Find where the given text appears and provide that cell's center as [x, y] coordinate. 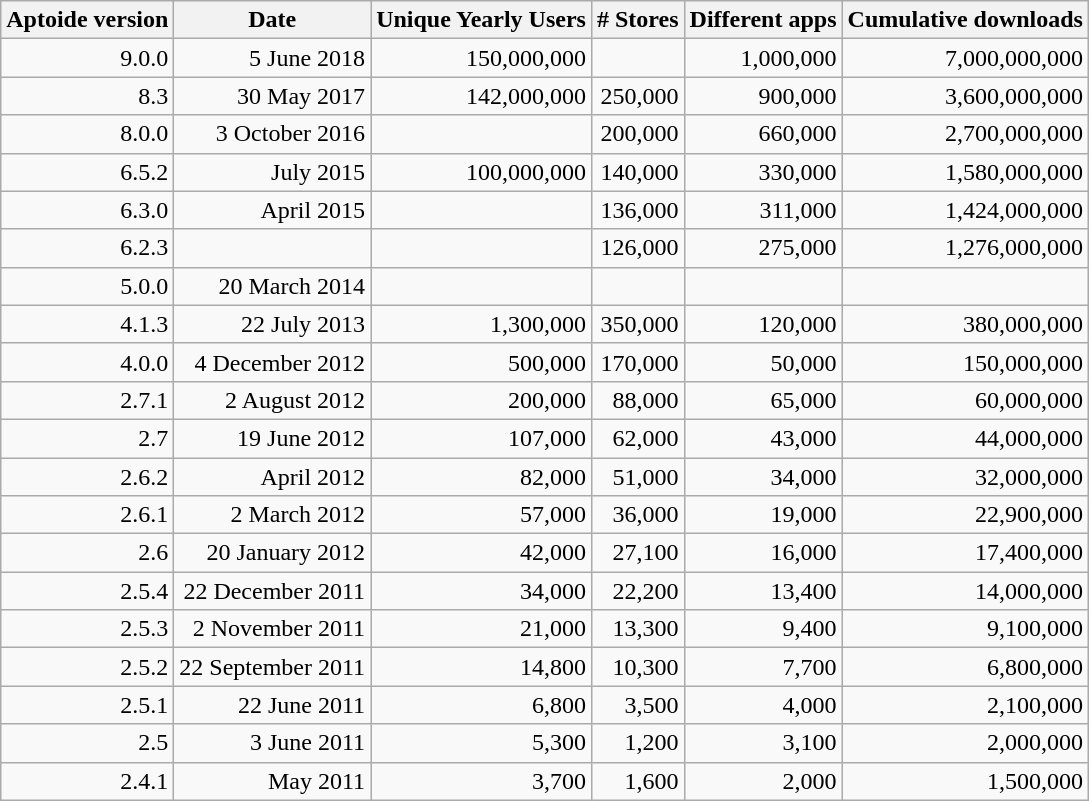
6.5.2 [88, 172]
142,000,000 [482, 96]
July 2015 [272, 172]
5,300 [482, 743]
62,000 [638, 438]
2,700,000,000 [965, 134]
126,000 [638, 248]
60,000,000 [965, 400]
1,000,000 [763, 58]
30 May 2017 [272, 96]
36,000 [638, 515]
350,000 [638, 324]
275,000 [763, 248]
4 December 2012 [272, 362]
3 June 2011 [272, 743]
Date [272, 20]
3,500 [638, 705]
250,000 [638, 96]
500,000 [482, 362]
22 July 2013 [272, 324]
4,000 [763, 705]
17,400,000 [965, 553]
100,000,000 [482, 172]
22,900,000 [965, 515]
2,100,000 [965, 705]
88,000 [638, 400]
4.1.3 [88, 324]
6.2.3 [88, 248]
5 June 2018 [272, 58]
19 June 2012 [272, 438]
Different apps [763, 20]
900,000 [763, 96]
6,800 [482, 705]
51,000 [638, 477]
27,100 [638, 553]
16,000 [763, 553]
2.5.1 [88, 705]
57,000 [482, 515]
3,100 [763, 743]
22 December 2011 [272, 591]
19,000 [763, 515]
22 September 2011 [272, 667]
32,000,000 [965, 477]
10,300 [638, 667]
2 August 2012 [272, 400]
2.7 [88, 438]
1,500,000 [965, 781]
5.0.0 [88, 286]
20 January 2012 [272, 553]
4.0.0 [88, 362]
2.6.1 [88, 515]
2.6.2 [88, 477]
311,000 [763, 210]
330,000 [763, 172]
2 March 2012 [272, 515]
2.5 [88, 743]
22,200 [638, 591]
42,000 [482, 553]
20 March 2014 [272, 286]
2.7.1 [88, 400]
13,400 [763, 591]
2,000 [763, 781]
50,000 [763, 362]
14,800 [482, 667]
1,200 [638, 743]
2,000,000 [965, 743]
2 November 2011 [272, 629]
82,000 [482, 477]
1,276,000,000 [965, 248]
2.5.2 [88, 667]
2.5.3 [88, 629]
1,580,000,000 [965, 172]
# Stores [638, 20]
65,000 [763, 400]
43,000 [763, 438]
May 2011 [272, 781]
9.0.0 [88, 58]
120,000 [763, 324]
22 June 2011 [272, 705]
Aptoide version [88, 20]
1,300,000 [482, 324]
6,800,000 [965, 667]
140,000 [638, 172]
1,424,000,000 [965, 210]
8.3 [88, 96]
Cumulative downloads [965, 20]
9,100,000 [965, 629]
2.6 [88, 553]
660,000 [763, 134]
3,600,000,000 [965, 96]
14,000,000 [965, 591]
44,000,000 [965, 438]
3,700 [482, 781]
April 2012 [272, 477]
1,600 [638, 781]
3 October 2016 [272, 134]
6.3.0 [88, 210]
13,300 [638, 629]
Unique Yearly Users [482, 20]
7,000,000,000 [965, 58]
April 2015 [272, 210]
9,400 [763, 629]
107,000 [482, 438]
7,700 [763, 667]
21,000 [482, 629]
170,000 [638, 362]
136,000 [638, 210]
2.5.4 [88, 591]
2.4.1 [88, 781]
380,000,000 [965, 324]
8.0.0 [88, 134]
